Scan for the cell matching the given text and deliver its [x, y] coordinate at center. 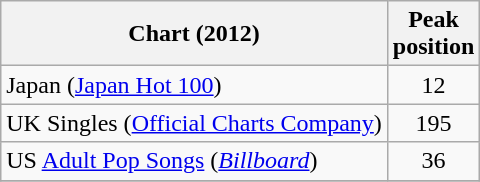
UK Singles (Official Charts Company) [194, 123]
12 [433, 85]
Japan (Japan Hot 100) [194, 85]
36 [433, 161]
195 [433, 123]
Peakposition [433, 34]
Chart (2012) [194, 34]
US Adult Pop Songs (Billboard) [194, 161]
